Return [X, Y] of the center of cell containing provided text 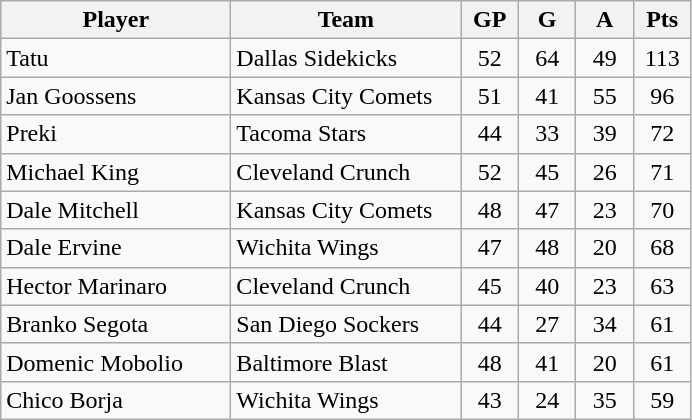
Branko Segota [116, 324]
Dale Ervine [116, 248]
39 [604, 134]
64 [546, 58]
70 [662, 210]
Baltimore Blast [346, 362]
Player [116, 20]
59 [662, 400]
Domenic Mobolio [116, 362]
72 [662, 134]
Dallas Sidekicks [346, 58]
71 [662, 172]
Tatu [116, 58]
96 [662, 96]
51 [490, 96]
Chico Borja [116, 400]
Tacoma Stars [346, 134]
Dale Mitchell [116, 210]
Jan Goossens [116, 96]
35 [604, 400]
24 [546, 400]
63 [662, 286]
San Diego Sockers [346, 324]
55 [604, 96]
43 [490, 400]
49 [604, 58]
Pts [662, 20]
G [546, 20]
40 [546, 286]
27 [546, 324]
68 [662, 248]
Hector Marinaro [116, 286]
Team [346, 20]
GP [490, 20]
33 [546, 134]
34 [604, 324]
Preki [116, 134]
26 [604, 172]
113 [662, 58]
Michael King [116, 172]
A [604, 20]
